Pinpoint the cell where the given text exists, returning its (x, y) midpoint coordinate. 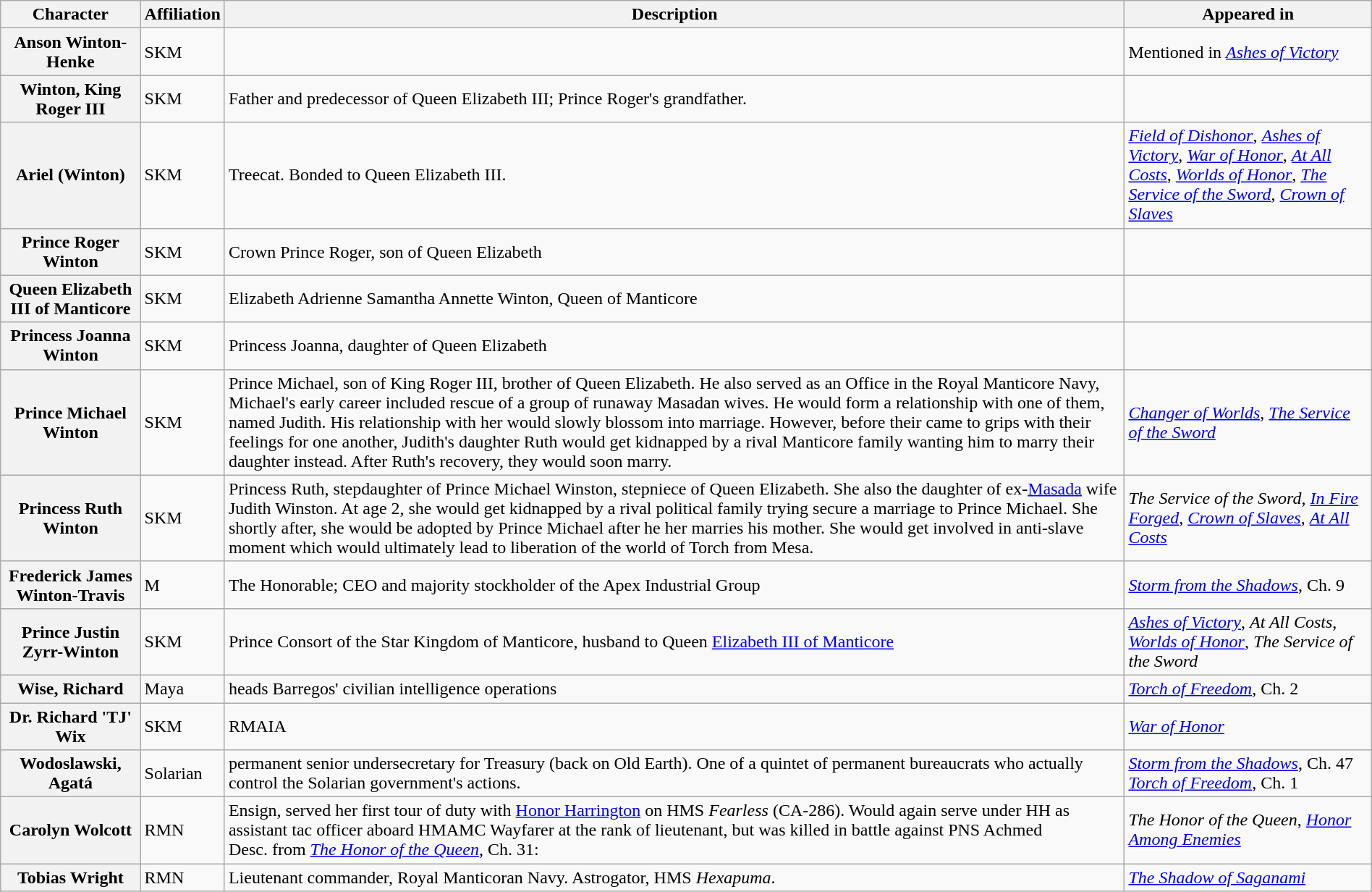
Dr. Richard 'TJ' Wix (71, 725)
Princess Ruth Winton (71, 518)
Frederick James Winton-Travis (71, 585)
Wodoslawski, Agatá (71, 773)
Elizabeth Adrienne Samantha Annette Winton, Queen of Manticore (674, 298)
Prince Roger Winton (71, 252)
heads Barregos' civilian intelligence operations (674, 689)
Changer of Worlds, The Service of the Sword (1248, 422)
Prince Justin Zyrr-Winton (71, 641)
Description (674, 14)
Storm from the Shadows, Ch. 9 (1248, 585)
Carolyn Wolcott (71, 830)
Anson Winton-Henke (71, 52)
Affiliation (182, 14)
Ashes of Victory, At All Costs, Worlds of Honor, The Service of the Sword (1248, 641)
Prince Consort of the Star Kingdom of Manticore, husband to Queen Elizabeth III of Manticore (674, 641)
M (182, 585)
The Honorable; CEO and majority stockholder of the Apex Industrial Group (674, 585)
Torch of Freedom, Ch. 2 (1248, 689)
Crown Prince Roger, son of Queen Elizabeth (674, 252)
Solarian (182, 773)
Wise, Richard (71, 689)
Tobias Wright (71, 878)
Lieutenant commander, Royal Manticoran Navy. Astrogator, HMS Hexapuma. (674, 878)
Princess Joanna, daughter of Queen Elizabeth (674, 346)
Treecat. Bonded to Queen Elizabeth III. (674, 175)
Appeared in (1248, 14)
Winton, King Roger III (71, 98)
Character (71, 14)
Prince Michael Winton (71, 422)
Ariel (Winton) (71, 175)
Queen Elizabeth III of Manticore (71, 298)
The Service of the Sword, In Fire Forged, Crown of Slaves, At All Costs (1248, 518)
Princess Joanna Winton (71, 346)
Field of Dishonor, Ashes of Victory, War of Honor, At All Costs, Worlds of Honor, The Service of the Sword, Crown of Slaves (1248, 175)
Mentioned in Ashes of Victory (1248, 52)
RMAIA (674, 725)
The Shadow of Saganami (1248, 878)
War of Honor (1248, 725)
Maya (182, 689)
Storm from the Shadows, Ch. 47Torch of Freedom, Ch. 1 (1248, 773)
Father and predecessor of Queen Elizabeth III; Prince Roger's grandfather. (674, 98)
The Honor of the Queen, Honor Among Enemies (1248, 830)
